Return (X, Y) of the center of cell containing provided text 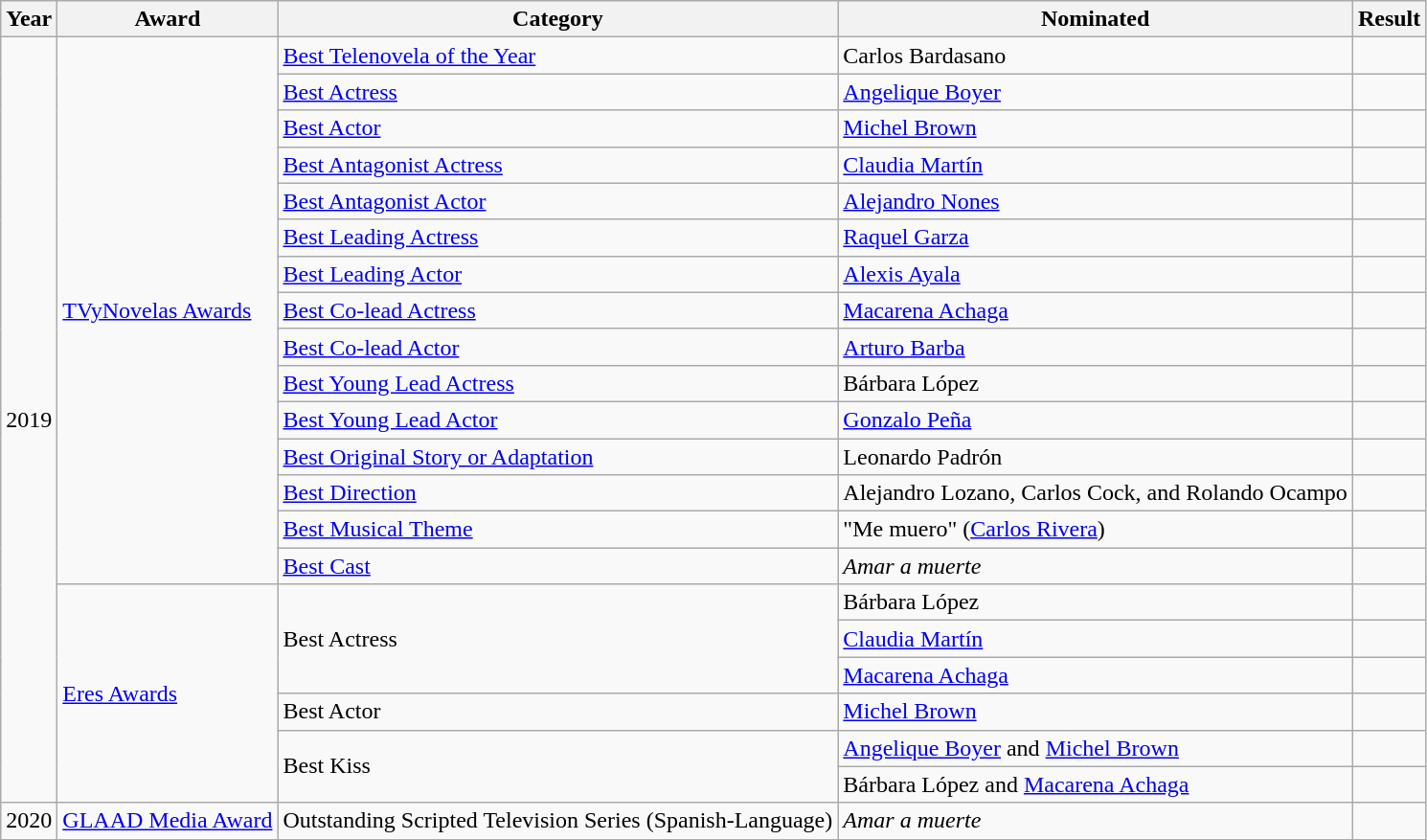
Best Kiss (557, 766)
Year (29, 19)
Raquel Garza (1096, 238)
Alejandro Lozano, Carlos Cock, and Rolando Ocampo (1096, 493)
Nominated (1096, 19)
Best Antagonist Actress (557, 165)
Best Co-lead Actress (557, 310)
Category (557, 19)
Gonzalo Peña (1096, 420)
"Me muero" (Carlos Rivera) (1096, 530)
Best Co-lead Actor (557, 347)
Carlos Bardasano (1096, 56)
Leonardo Padrón (1096, 457)
Best Young Lead Actor (557, 420)
2019 (29, 420)
Best Musical Theme (557, 530)
TVyNovelas Awards (168, 310)
Best Telenovela of the Year (557, 56)
Eres Awards (168, 693)
GLAAD Media Award (168, 821)
Angelique Boyer (1096, 92)
Best Original Story or Adaptation (557, 457)
Best Antagonist Actor (557, 201)
Result (1389, 19)
Best Young Lead Actress (557, 383)
Outstanding Scripted Television Series (Spanish-Language) (557, 821)
Alejandro Nones (1096, 201)
2020 (29, 821)
Arturo Barba (1096, 347)
Best Leading Actress (557, 238)
Best Leading Actor (557, 274)
Angelique Boyer and Michel Brown (1096, 748)
Best Direction (557, 493)
Best Cast (557, 566)
Bárbara López and Macarena Achaga (1096, 784)
Alexis Ayala (1096, 274)
Award (168, 19)
